Provide the [X, Y] coordinate of the cell's center where the given text is located.  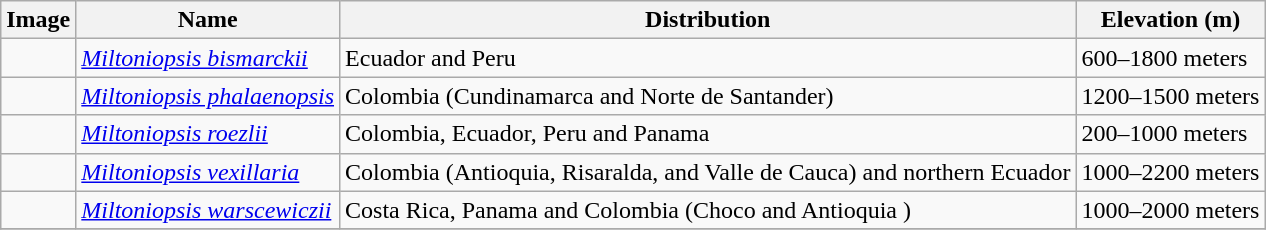
1000–2200 meters [1170, 172]
600–1800 meters [1170, 58]
200–1000 meters [1170, 134]
Costa Rica, Panama and Colombia (Choco and Antioquia ) [708, 210]
Colombia (Cundinamarca and Norte de Santander) [708, 96]
Miltoniopsis bismarckii [208, 58]
Elevation (m) [1170, 20]
Colombia, Ecuador, Peru and Panama [708, 134]
Image [38, 20]
Miltoniopsis phalaenopsis [208, 96]
Distribution [708, 20]
Colombia (Antioquia, Risaralda, and Valle de Cauca) and northern Ecuador [708, 172]
Miltoniopsis vexillaria [208, 172]
Ecuador and Peru [708, 58]
Miltoniopsis roezlii [208, 134]
1000–2000 meters [1170, 210]
Miltoniopsis warscewiczii [208, 210]
1200–1500 meters [1170, 96]
Name [208, 20]
